Determine the (X, Y) coordinate at the center of the cell enclosing the given text.  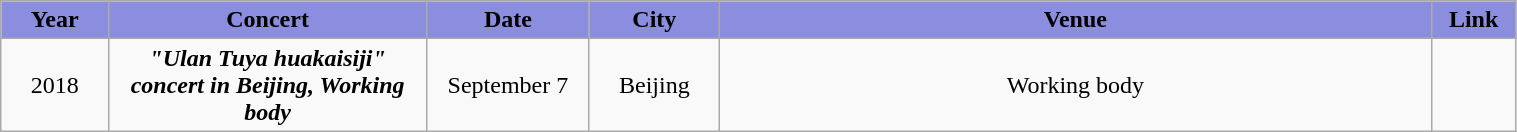
Beijing (654, 85)
Date (508, 20)
Year (55, 20)
Concert (268, 20)
2018 (55, 85)
"Ulan Tuya huakaisiji" concert in Beijing, Working body (268, 85)
Link (1474, 20)
Working body (1076, 85)
September 7 (508, 85)
City (654, 20)
Venue (1076, 20)
